Return (x, y) of the center of cell containing provided text 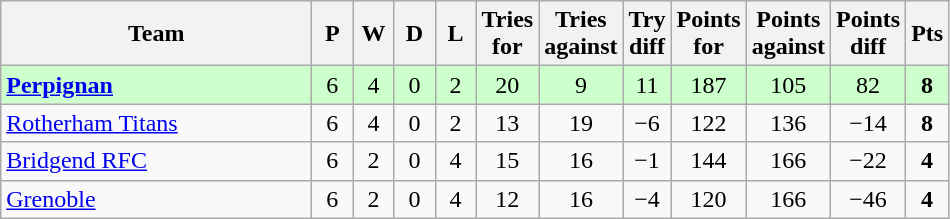
105 (788, 85)
L (456, 34)
Tries against (581, 34)
−22 (868, 161)
−4 (647, 199)
−14 (868, 123)
11 (647, 85)
Grenoble (156, 199)
9 (581, 85)
Team (156, 34)
20 (508, 85)
82 (868, 85)
Rotherham Titans (156, 123)
Tries for (508, 34)
P (332, 34)
−46 (868, 199)
Try diff (647, 34)
122 (708, 123)
13 (508, 123)
144 (708, 161)
120 (708, 199)
Perpignan (156, 85)
Pts (928, 34)
−1 (647, 161)
−6 (647, 123)
D (414, 34)
Bridgend RFC (156, 161)
12 (508, 199)
15 (508, 161)
Points against (788, 34)
187 (708, 85)
Points diff (868, 34)
19 (581, 123)
136 (788, 123)
W (374, 34)
Points for (708, 34)
